For the text-containing cell, return its midpoint in (X, Y) coordinate format. 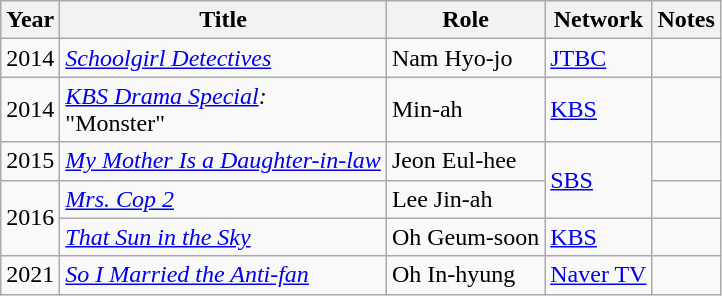
Year (30, 20)
Notes (686, 20)
Schoolgirl Detectives (224, 58)
Naver TV (598, 275)
Jeon Eul-hee (465, 161)
Mrs. Cop 2 (224, 199)
Nam Hyo-jo (465, 58)
Title (224, 20)
That Sun in the Sky (224, 237)
Network (598, 20)
2016 (30, 218)
KBS Drama Special:"Monster" (224, 110)
Lee Jin-ah (465, 199)
Oh Geum-soon (465, 237)
2015 (30, 161)
Oh In-hyung (465, 275)
So I Married the Anti-fan (224, 275)
My Mother Is a Daughter-in-law (224, 161)
2021 (30, 275)
JTBC (598, 58)
Role (465, 20)
SBS (598, 180)
Min-ah (465, 110)
